Return the (X, Y) coordinate for the center point of the cell that contains the specified text.  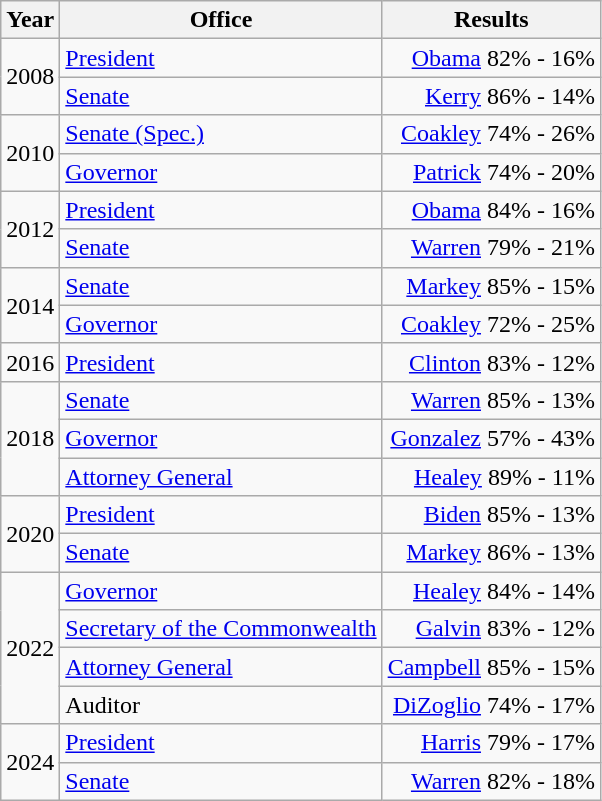
Healey 84% - 14% (491, 591)
Galvin 83% - 12% (491, 629)
2014 (30, 305)
Office (221, 20)
Warren 85% - 13% (491, 400)
Kerry 86% - 14% (491, 96)
Year (30, 20)
DiZoglio 74% - 17% (491, 705)
Coakley 74% - 26% (491, 134)
2018 (30, 438)
Secretary of the Commonwealth (221, 629)
Healey 89% - 11% (491, 477)
Obama 84% - 16% (491, 210)
Warren 82% - 18% (491, 781)
Coakley 72% - 25% (491, 324)
2012 (30, 229)
Harris 79% - 17% (491, 743)
Campbell 85% - 15% (491, 667)
Markey 85% - 15% (491, 286)
2008 (30, 77)
Clinton 83% - 12% (491, 362)
Results (491, 20)
Obama 82% - 16% (491, 58)
Auditor (221, 705)
Senate (Spec.) (221, 134)
Biden 85% - 13% (491, 515)
2010 (30, 153)
2020 (30, 534)
2022 (30, 648)
Patrick 74% - 20% (491, 172)
2016 (30, 362)
Gonzalez 57% - 43% (491, 438)
Markey 86% - 13% (491, 553)
Warren 79% - 21% (491, 248)
2024 (30, 762)
